Locate the cell with the specified text and output its (x, y) center coordinate. 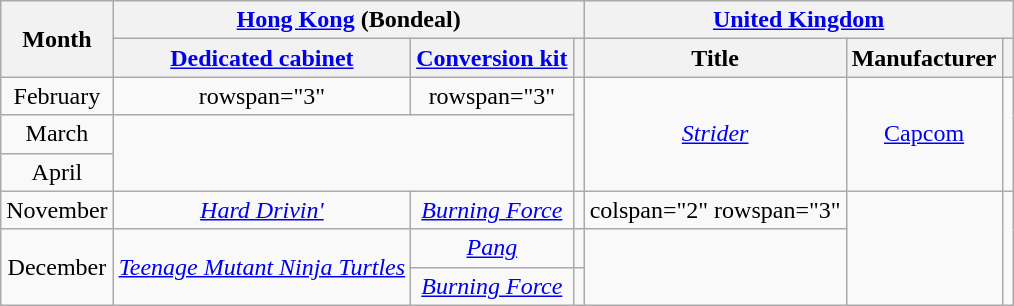
December (57, 267)
March (57, 134)
Hong Kong (Bondeal) (348, 20)
Conversion kit (492, 58)
Capcom (924, 134)
April (57, 172)
February (57, 96)
Teenage Mutant Ninja Turtles (262, 267)
United Kingdom (798, 20)
Hard Drivin' (262, 210)
Pang (492, 248)
Strider (715, 134)
November (57, 210)
Title (715, 58)
Manufacturer (924, 58)
colspan="2" rowspan="3" (715, 210)
Month (57, 39)
Dedicated cabinet (262, 58)
